Output the [x, y] coordinate of the center of the cell containing the given text.  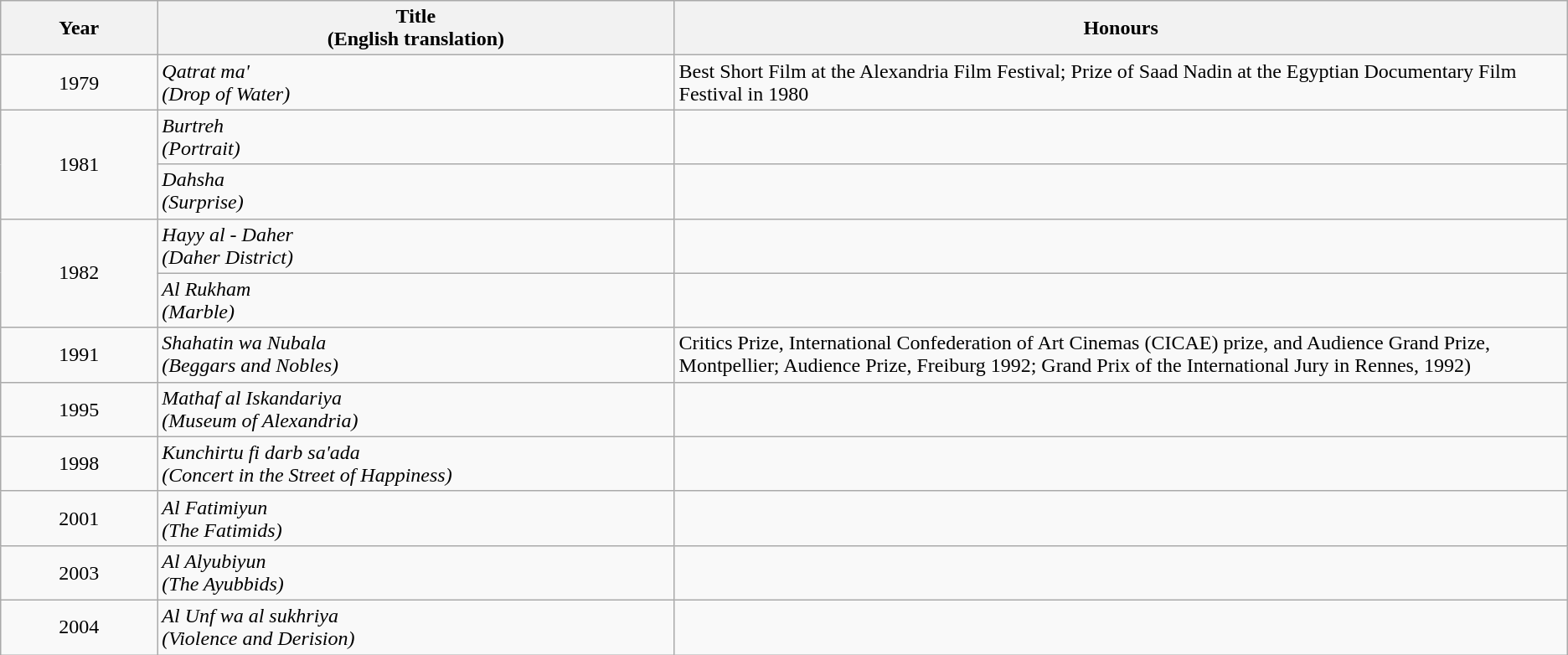
2001 [79, 518]
Hayy al - Daher(Daher District) [415, 246]
Al Alyubiyun(The Ayubbids) [415, 573]
Al Fatimiyun(The Fatimids) [415, 518]
Burtreh(Portrait) [415, 137]
2003 [79, 573]
1981 [79, 164]
Best Short Film at the Alexandria Film Festival; Prize of Saad Nadin at the Egyptian Documentary Film Festival in 1980 [1121, 82]
1998 [79, 464]
1982 [79, 273]
1979 [79, 82]
1991 [79, 355]
Al Unf wa al sukhriya(Violence and Derision) [415, 627]
Dahsha(Surprise) [415, 191]
Mathaf al Iskandariya(Museum of Alexandria) [415, 409]
Shahatin wa Nubala(Beggars and Nobles) [415, 355]
Honours [1121, 28]
2004 [79, 627]
Kunchirtu fi darb sa'ada(Concert in the Street of Happiness) [415, 464]
Title(English translation) [415, 28]
Qatrat ma'(Drop of Water) [415, 82]
Al Rukham(Marble) [415, 300]
1995 [79, 409]
Year [79, 28]
